Return the [X, Y] coordinate for the center point of the cell that contains the specified text.  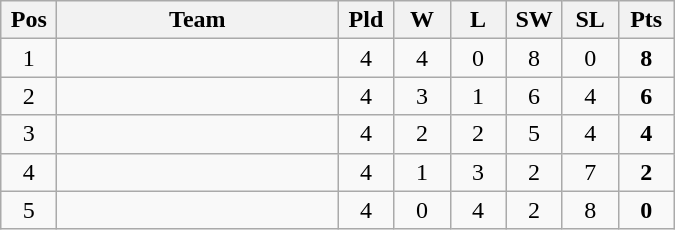
7 [590, 172]
W [422, 20]
Team [198, 20]
Pld [366, 20]
Pts [646, 20]
Pos [29, 20]
L [478, 20]
SL [590, 20]
SW [534, 20]
